Identify which cell holds the provided text, then report its [X, Y] central coordinate. 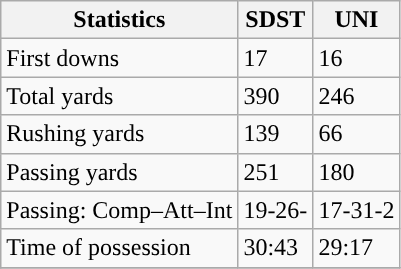
SDST [276, 20]
246 [356, 96]
16 [356, 58]
Time of possession [120, 248]
17 [276, 58]
Passing: Comp–Att–Int [120, 210]
Total yards [120, 96]
29:17 [356, 248]
Statistics [120, 20]
139 [276, 134]
30:43 [276, 248]
66 [356, 134]
17-31-2 [356, 210]
Rushing yards [120, 134]
180 [356, 172]
First downs [120, 58]
19-26- [276, 210]
Passing yards [120, 172]
251 [276, 172]
390 [276, 96]
UNI [356, 20]
